Scan for the cell matching the given text and deliver its (x, y) coordinate at center. 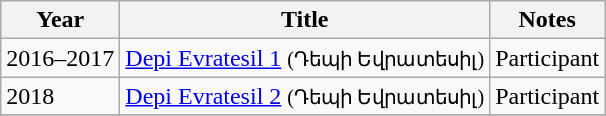
Depi Evratesil 2 (Դեպի Եվրատեսիլ) (305, 96)
2016–2017 (60, 58)
Title (305, 20)
Notes (548, 20)
2018 (60, 96)
Depi Evratesil 1 (Դեպի Եվրատեսիլ) (305, 58)
Year (60, 20)
